Output the (x, y) coordinate of the center of the cell containing the given text.  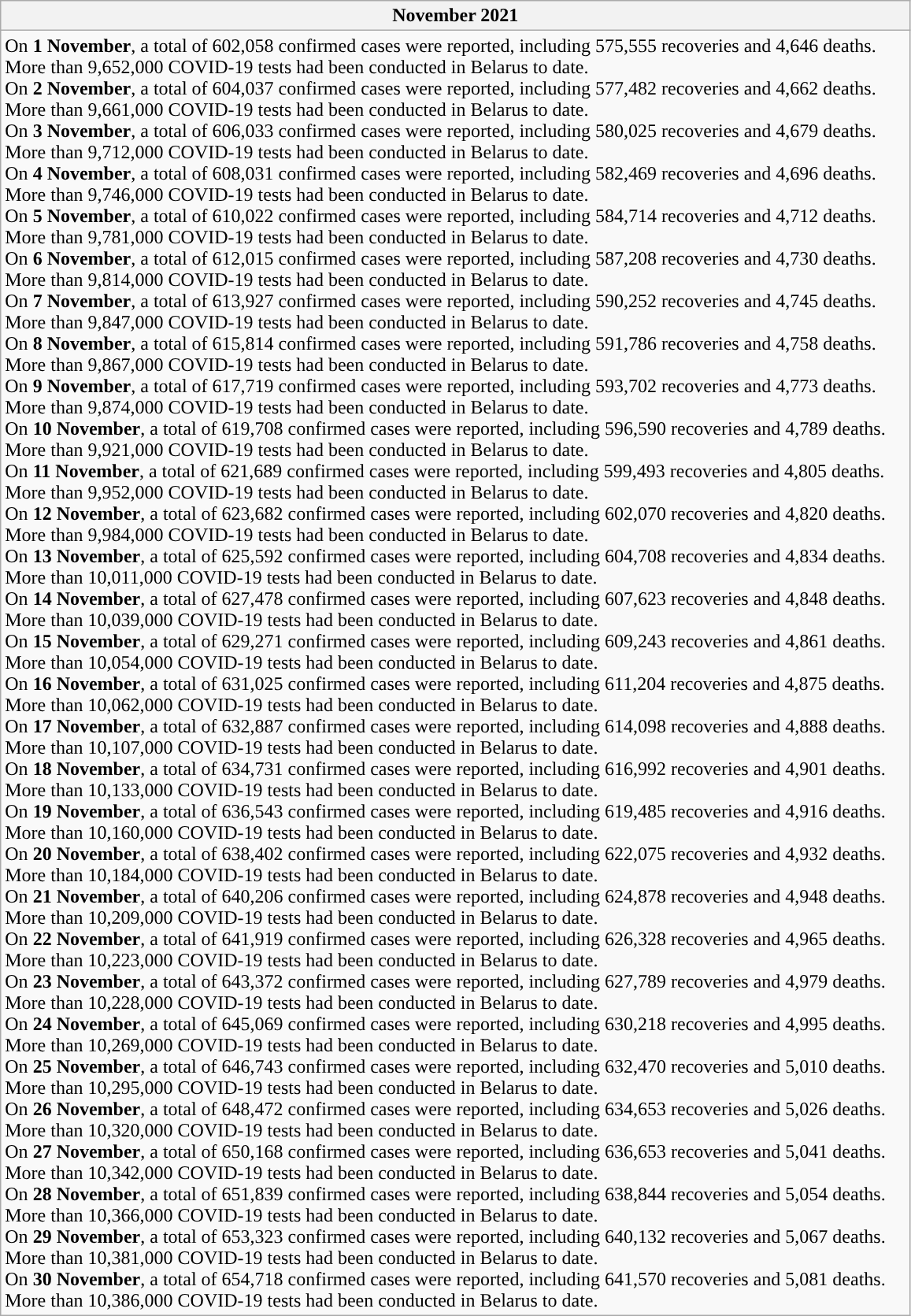
November 2021 (455, 16)
